Search for the cell housing the specified text and yield its (x, y) center coordinate. 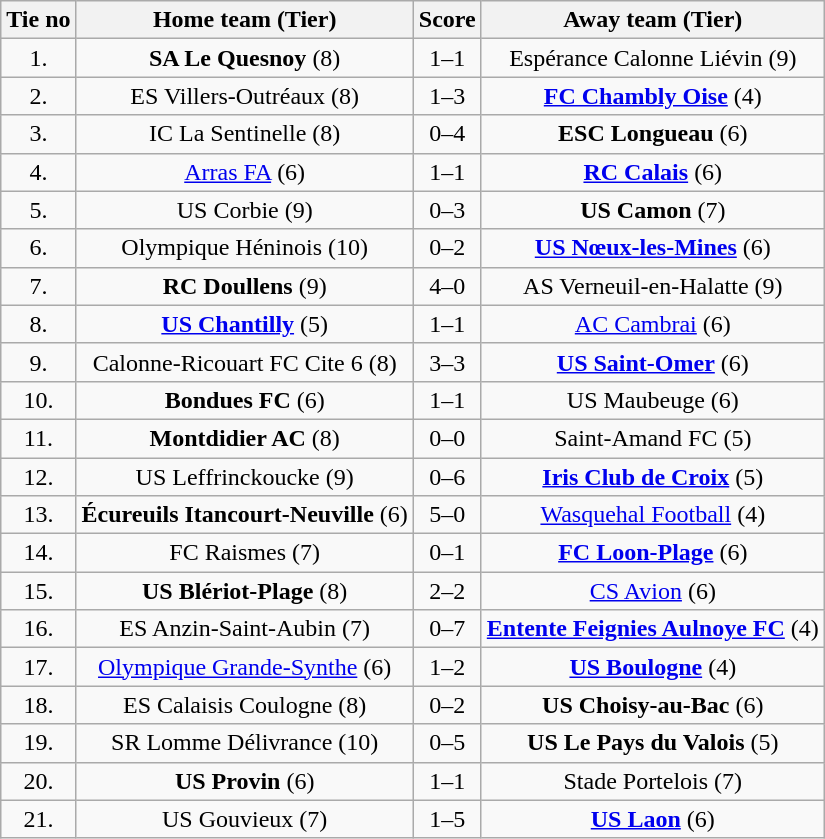
12. (38, 477)
ESC Longueau (6) (652, 134)
10. (38, 400)
5. (38, 210)
21. (38, 819)
Score (447, 20)
Olympique Héninois (10) (244, 248)
US Gouvieux (7) (244, 819)
Away team (Tier) (652, 20)
US Maubeuge (6) (652, 400)
IC La Sentinelle (8) (244, 134)
US Blériot-Plage (8) (244, 591)
Olympique Grande-Synthe (6) (244, 667)
Entente Feignies Aulnoye FC (4) (652, 629)
Bondues FC (6) (244, 400)
CS Avion (6) (652, 591)
6. (38, 248)
ES Calaisis Coulogne (8) (244, 705)
Stade Portelois (7) (652, 781)
US Laon (6) (652, 819)
RC Doullens (9) (244, 286)
US Provin (6) (244, 781)
9. (38, 362)
0–1 (447, 553)
US Nœux-les-Mines (6) (652, 248)
SR Lomme Délivrance (10) (244, 743)
0–7 (447, 629)
US Corbie (9) (244, 210)
1–2 (447, 667)
1–5 (447, 819)
Arras FA (6) (244, 172)
4–0 (447, 286)
17. (38, 667)
US Camon (7) (652, 210)
FC Raismes (7) (244, 553)
3. (38, 134)
US Saint-Omer (6) (652, 362)
0–3 (447, 210)
16. (38, 629)
1. (38, 58)
8. (38, 324)
US Choisy-au-Bac (6) (652, 705)
Écureuils Itancourt-Neuville (6) (244, 515)
Saint-Amand FC (5) (652, 438)
RC Calais (6) (652, 172)
0–6 (447, 477)
20. (38, 781)
1–3 (447, 96)
ES Anzin-Saint-Aubin (7) (244, 629)
Tie no (38, 20)
18. (38, 705)
0–4 (447, 134)
Montdidier AC (8) (244, 438)
0–0 (447, 438)
7. (38, 286)
US Le Pays du Valois (5) (652, 743)
5–0 (447, 515)
US Chantilly (5) (244, 324)
Espérance Calonne Liévin (9) (652, 58)
15. (38, 591)
ES Villers-Outréaux (8) (244, 96)
4. (38, 172)
AC Cambrai (6) (652, 324)
Home team (Tier) (244, 20)
SA Le Quesnoy (8) (244, 58)
Calonne-Ricouart FC Cite 6 (8) (244, 362)
FC Chambly Oise (4) (652, 96)
Wasquehal Football (4) (652, 515)
13. (38, 515)
FC Loon-Plage (6) (652, 553)
US Boulogne (4) (652, 667)
AS Verneuil-en-Halatte (9) (652, 286)
US Leffrinckoucke (9) (244, 477)
Iris Club de Croix (5) (652, 477)
2. (38, 96)
3–3 (447, 362)
19. (38, 743)
2–2 (447, 591)
0–5 (447, 743)
14. (38, 553)
11. (38, 438)
